Extract the [x, y] coordinate from the center of the cell holding the provided text.  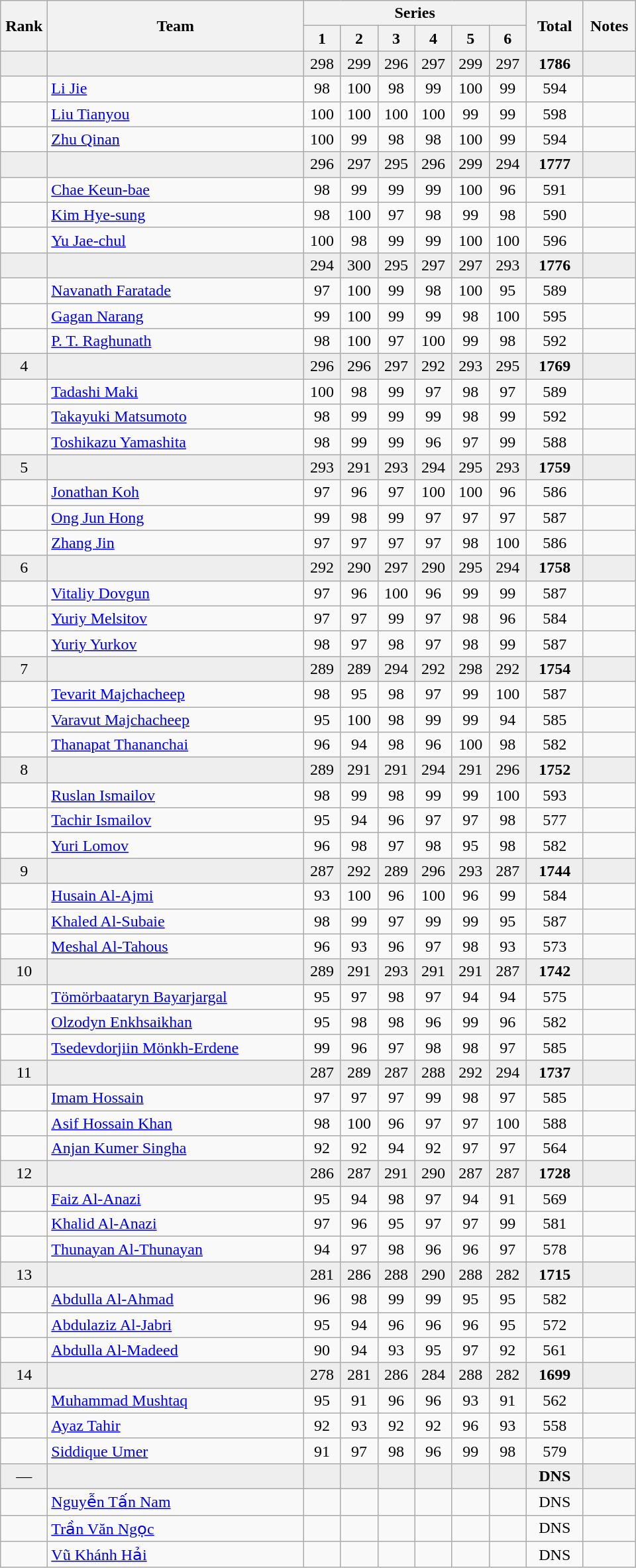
593 [555, 795]
Navanath Faratade [176, 290]
14 [24, 1375]
Nguyễn Tấn Nam [176, 1502]
Imam Hossain [176, 1097]
Abdulla Al-Ahmad [176, 1300]
11 [24, 1072]
Toshikazu Yamashita [176, 442]
1715 [555, 1274]
Ruslan Ismailov [176, 795]
1786 [555, 64]
Abdulla Al-Madeed [176, 1350]
Kim Hye-sung [176, 215]
1776 [555, 265]
596 [555, 240]
Ayaz Tahir [176, 1426]
1759 [555, 467]
564 [555, 1148]
1752 [555, 770]
300 [359, 265]
Yu Jae-chul [176, 240]
9 [24, 871]
Gagan Narang [176, 316]
Vũ Khánh Hải [176, 1555]
Li Jie [176, 89]
598 [555, 114]
1769 [555, 366]
Yuri Lomov [176, 846]
591 [555, 190]
Yuriy Melsitov [176, 618]
Chae Keun-bae [176, 190]
Series [415, 13]
579 [555, 1451]
Vitaliy Dovgun [176, 593]
Team [176, 26]
Zhu Qinan [176, 139]
Tadashi Maki [176, 392]
13 [24, 1274]
1744 [555, 871]
2 [359, 38]
1699 [555, 1375]
3 [396, 38]
Meshal Al-Tahous [176, 946]
562 [555, 1400]
572 [555, 1325]
1742 [555, 972]
Tachir Ismailov [176, 820]
Varavut Majchacheep [176, 719]
577 [555, 820]
1737 [555, 1072]
Abdulaziz Al-Jabri [176, 1325]
558 [555, 1426]
278 [322, 1375]
Zhang Jin [176, 543]
Yuriy Yurkov [176, 644]
575 [555, 997]
Total [555, 26]
Tevarit Majchacheep [176, 694]
Faiz Al-Anazi [176, 1199]
Rank [24, 26]
Khaled Al-Subaie [176, 921]
8 [24, 770]
P. T. Raghunath [176, 341]
573 [555, 946]
Trần Văn Ngọc [176, 1528]
1758 [555, 568]
Olzodyn Enkhsaikhan [176, 1022]
Ong Jun Hong [176, 518]
1777 [555, 164]
Muhammad Mushtaq [176, 1400]
Thanapat Thananchai [176, 745]
581 [555, 1224]
Siddique Umer [176, 1451]
Liu Tianyou [176, 114]
Takayuki Matsumoto [176, 417]
Thunayan Al-Thunayan [176, 1249]
Asif Hossain Khan [176, 1123]
1 [322, 38]
90 [322, 1350]
561 [555, 1350]
284 [433, 1375]
Khalid Al-Anazi [176, 1224]
Notes [609, 26]
Jonathan Koh [176, 492]
Husain Al-Ajmi [176, 896]
590 [555, 215]
569 [555, 1199]
1754 [555, 669]
7 [24, 669]
Anjan Kumer Singha [176, 1148]
1728 [555, 1174]
— [24, 1476]
Tsedevdorjiin Mönkh-Erdene [176, 1047]
595 [555, 316]
12 [24, 1174]
Tömörbaataryn Bayarjargal [176, 997]
578 [555, 1249]
10 [24, 972]
